From the cell containing the given text, extract its center point as (x, y) coordinate. 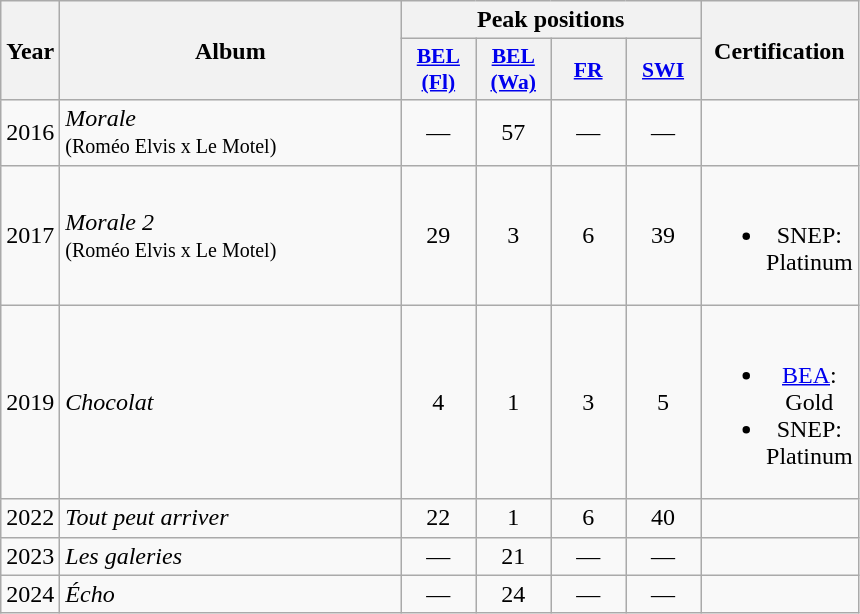
2022 (30, 518)
SWI (664, 70)
2016 (30, 132)
2024 (30, 594)
BEL(Fl) (438, 70)
Morale(Roméo Elvis x Le Motel) (230, 132)
4 (438, 402)
Year (30, 50)
SNEP: Platinum (779, 235)
5 (664, 402)
Morale 2(Roméo Elvis x Le Motel) (230, 235)
24 (514, 594)
Écho (230, 594)
FR (588, 70)
57 (514, 132)
BEA: GoldSNEP: Platinum (779, 402)
Certification (779, 50)
Album (230, 50)
29 (438, 235)
Chocolat (230, 402)
Les galeries (230, 556)
21 (514, 556)
2023 (30, 556)
39 (664, 235)
Peak positions (551, 20)
40 (664, 518)
2019 (30, 402)
2017 (30, 235)
Tout peut arriver (230, 518)
BEL(Wa) (514, 70)
22 (438, 518)
